Locate the cell with the specified text and output its [x, y] center coordinate. 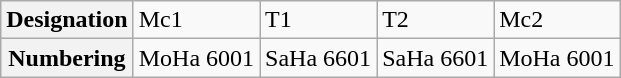
Designation [67, 20]
Mc2 [557, 20]
Mc1 [196, 20]
Numbering [67, 58]
T1 [318, 20]
T2 [436, 20]
